Find where the given text appears and provide that cell's center as (X, Y) coordinate. 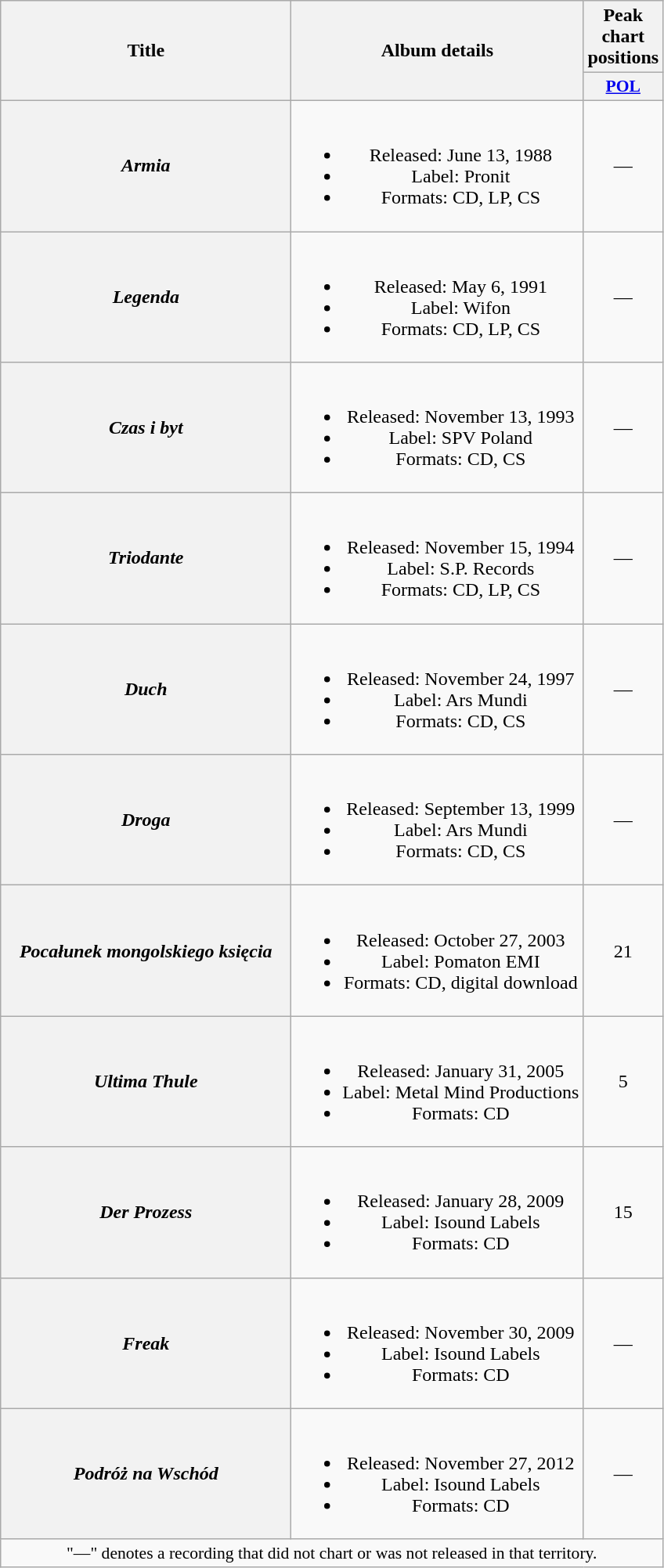
Der Prozess (146, 1212)
"—" denotes a recording that did not chart or was not released in that territory. (332, 1553)
15 (623, 1212)
Released: September 13, 1999Label: Ars MundiFormats: CD, CS (437, 820)
Podróż na Wschód (146, 1473)
Released: November 24, 1997Label: Ars MundiFormats: CD, CS (437, 689)
Czas i byt (146, 427)
Droga (146, 820)
Album details (437, 51)
Triodante (146, 559)
Released: November 30, 2009Label: Isound LabelsFormats: CD (437, 1343)
Duch (146, 689)
Released: November 27, 2012Label: Isound LabelsFormats: CD (437, 1473)
Armia (146, 166)
Ultima Thule (146, 1082)
Released: May 6, 1991Label: WifonFormats: CD, LP, CS (437, 297)
Released: January 28, 2009Label: Isound LabelsFormats: CD (437, 1212)
Released: June 13, 1988Label: PronitFormats: CD, LP, CS (437, 166)
Title (146, 51)
Released: November 15, 1994Label: S.P. RecordsFormats: CD, LP, CS (437, 559)
5 (623, 1082)
Pocałunek mongolskiego księcia (146, 950)
Freak (146, 1343)
21 (623, 950)
POL (623, 87)
Legenda (146, 297)
Peak chart positions (623, 37)
Released: November 13, 1993Label: SPV PolandFormats: CD, CS (437, 427)
Released: October 27, 2003Label: Pomaton EMIFormats: CD, digital download (437, 950)
Released: January 31, 2005Label: Metal Mind ProductionsFormats: CD (437, 1082)
